Pinpoint the cell where the given text exists, returning its [x, y] midpoint coordinate. 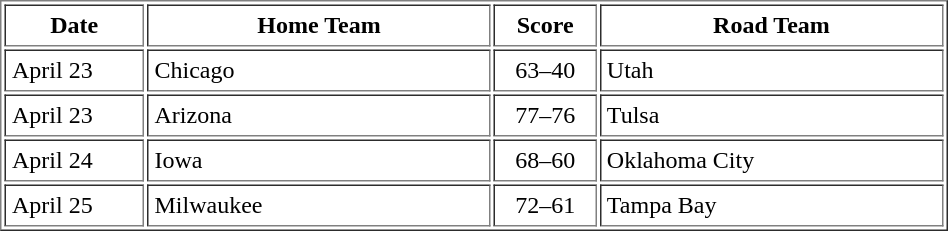
Iowa [319, 161]
Utah [771, 71]
63–40 [545, 71]
72–61 [545, 205]
77–76 [545, 115]
Road Team [771, 25]
Date [74, 25]
Oklahoma City [771, 161]
68–60 [545, 161]
April 24 [74, 161]
Tulsa [771, 115]
Milwaukee [319, 205]
Home Team [319, 25]
April 25 [74, 205]
Arizona [319, 115]
Score [545, 25]
Tampa Bay [771, 205]
Chicago [319, 71]
